Determine the [X, Y] coordinate at the center of the cell enclosing the given text.  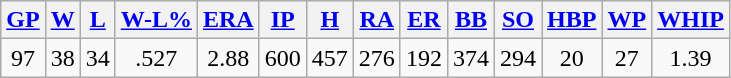
L [98, 20]
RA [376, 20]
SO [518, 20]
IP [282, 20]
HBP [572, 20]
W-L% [156, 20]
276 [376, 58]
H [330, 20]
294 [518, 58]
27 [627, 58]
600 [282, 58]
GP [23, 20]
97 [23, 58]
38 [62, 58]
W [62, 20]
ERA [228, 20]
ER [424, 20]
2.88 [228, 58]
457 [330, 58]
BB [470, 20]
1.39 [691, 58]
.527 [156, 58]
192 [424, 58]
34 [98, 58]
WHIP [691, 20]
WP [627, 20]
20 [572, 58]
374 [470, 58]
